Return the [x, y] coordinate for the center point of the cell that contains the specified text.  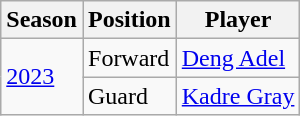
Player [238, 20]
2023 [42, 77]
Kadre Gray [238, 96]
Season [42, 20]
Deng Adel [238, 58]
Position [129, 20]
Forward [129, 58]
Guard [129, 96]
